Locate the cell with the specified text and output its (x, y) center coordinate. 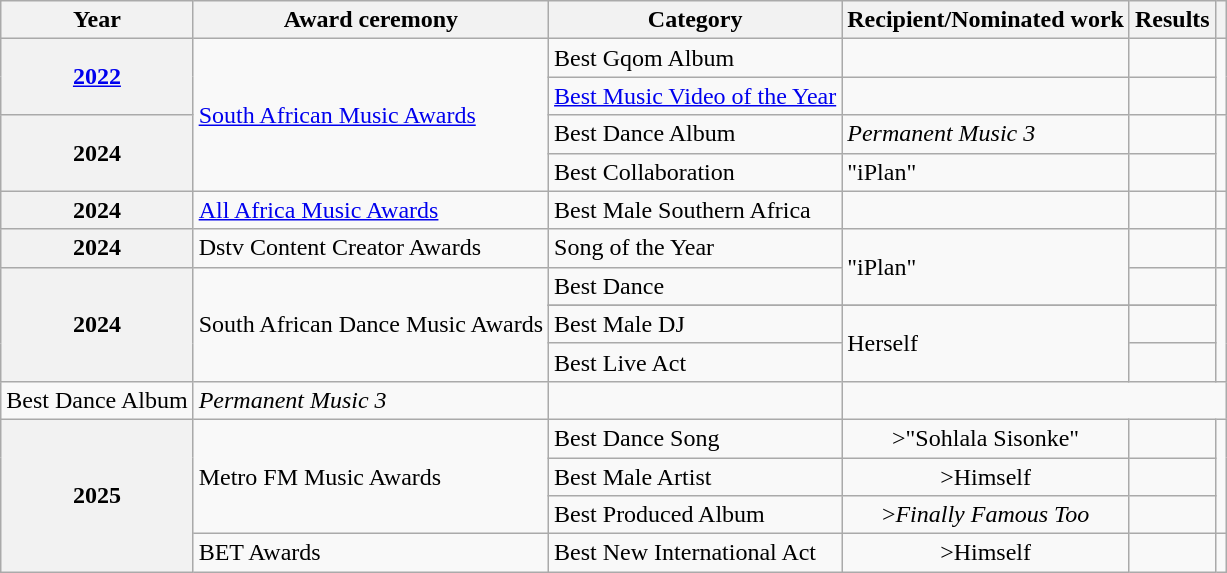
Herself (986, 343)
Award ceremony (370, 20)
South African Music Awards (370, 115)
Best Live Act (696, 362)
2025 (97, 495)
All Africa Music Awards (370, 210)
>Finally Famous Too (986, 515)
2022 (97, 77)
Best Produced Album (696, 515)
Results (1172, 20)
>"Sohlala Sisonke" (986, 438)
Dstv Content Creator Awards (370, 248)
Best Dance (696, 286)
Best Dance Song (696, 438)
Best Male Southern Africa (696, 210)
Best Gqom Album (696, 58)
BET Awards (370, 553)
Recipient/Nominated work (986, 20)
South African Dance Music Awards (370, 324)
Song of the Year (696, 248)
Best New International Act (696, 553)
Best Male Artist (696, 477)
Year (97, 20)
Category (696, 20)
Metro FM Music Awards (370, 476)
Best Collaboration (696, 172)
Best Music Video of the Year (696, 96)
Best Male DJ (696, 324)
